Pinpoint the cell where the given text exists, returning its (x, y) midpoint coordinate. 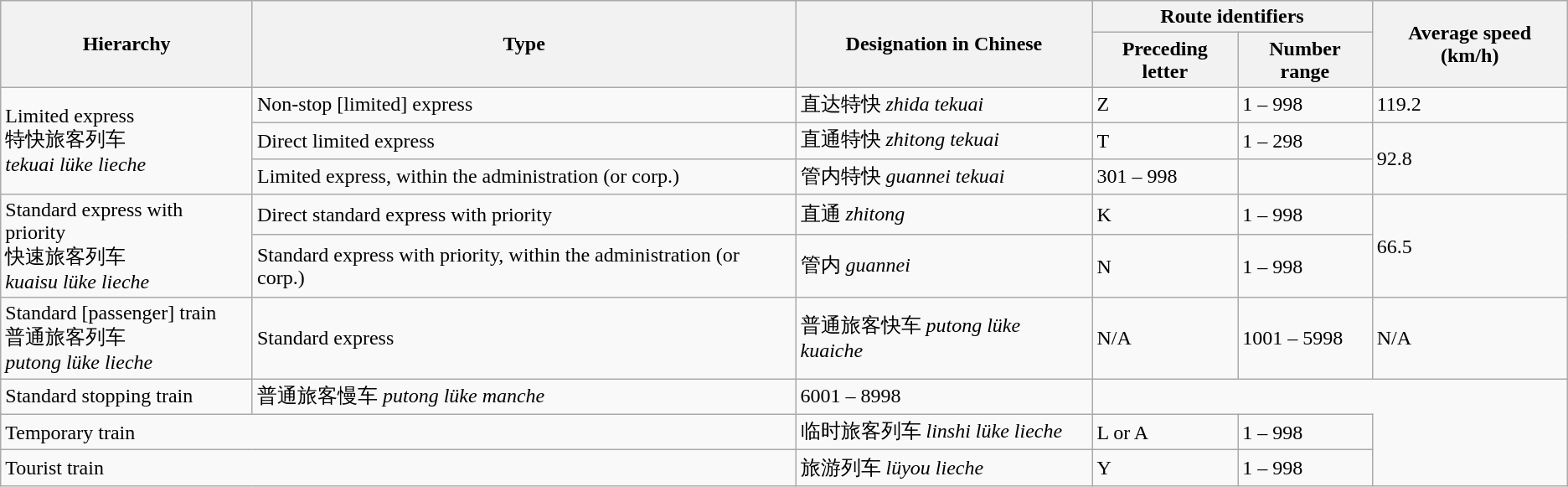
Direct standard express with priority (524, 215)
Standard [passenger] train普通旅客列车putong lüke lieche (127, 339)
Direct limited express (524, 141)
92.8 (1469, 158)
Standard express with priority, within the administration (or corp.) (524, 267)
普通旅客慢车 putong lüke manche (524, 397)
301 – 998 (1165, 176)
Y (1165, 468)
1001 – 5998 (1305, 339)
119.2 (1469, 106)
管内特快 guannei tekuai (944, 176)
Limited express, within the administration (or corp.) (524, 176)
Type (524, 44)
Standard stopping train (127, 397)
旅游列车 lüyou lieche (944, 468)
Designation in Chinese (944, 44)
Hierarchy (127, 44)
直通特快 zhitong tekuai (944, 141)
N (1165, 267)
L or A (1165, 433)
管内 guannei (944, 267)
Z (1165, 106)
6001 – 8998 (944, 397)
Preceding letter (1165, 60)
Average speed (km/h) (1469, 44)
直通 zhitong (944, 215)
1 – 298 (1305, 141)
Number range (1305, 60)
临时旅客列车 linshi lüke lieche (944, 433)
Tourist train (399, 468)
K (1165, 215)
T (1165, 141)
Standard express with priority快速旅客列车kuaisu lüke lieche (127, 246)
Temporary train (399, 433)
Non-stop [limited] express (524, 106)
Standard express (524, 339)
直达特快 zhida tekuai (944, 106)
普通旅客快车 putong lüke kuaiche (944, 339)
Limited express特快旅客列车tekuai lüke lieche (127, 141)
66.5 (1469, 246)
Route identifiers (1232, 17)
